Return the (X, Y) coordinate for the center point of the cell that contains the specified text.  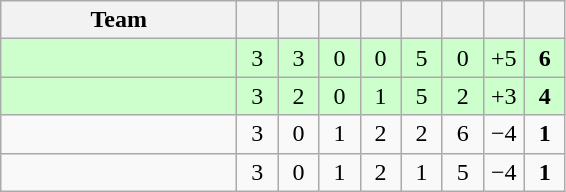
4 (544, 96)
Team (119, 20)
+3 (504, 96)
+5 (504, 58)
